Pinpoint the cell where the given text exists, returning its [X, Y] midpoint coordinate. 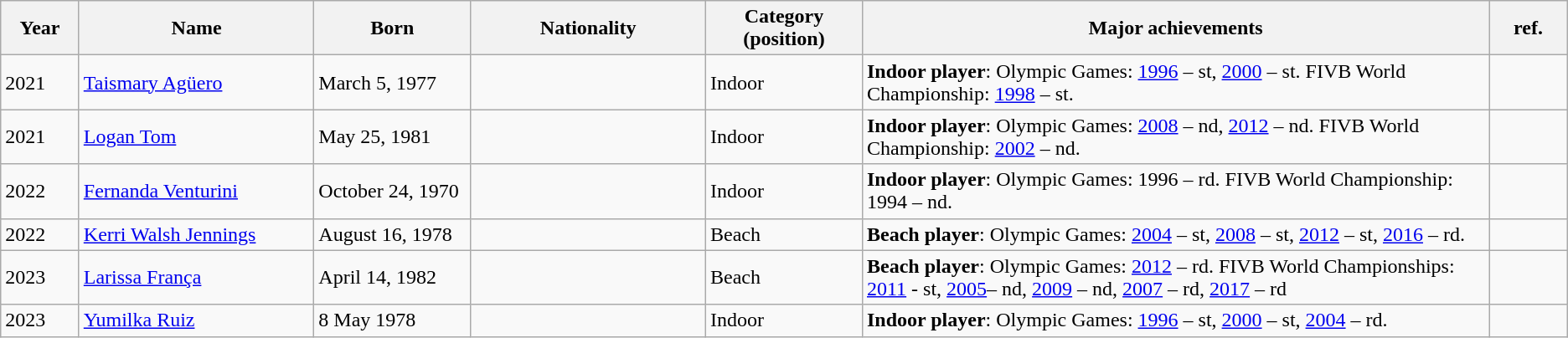
Indoor player: Olympic Games: 1996 – st, 2000 – st. FIVB World Championship: 1998 – st. [1175, 82]
Category (position) [784, 28]
May 25, 1981 [392, 137]
Kerri Walsh Jennings [196, 234]
Nationality [588, 28]
Beach player: Olympic Games: 2004 – st, 2008 – st, 2012 – st, 2016 – rd. [1175, 234]
October 24, 1970 [392, 191]
Taismary Agüero [196, 82]
ref. [1529, 28]
8 May 1978 [392, 320]
Indoor player: Olympic Games: 2008 – nd, 2012 – nd. FIVB World Championship: 2002 – nd. [1175, 137]
Beach player: Olympic Games: 2012 – rd. FIVB World Championships: 2011 - st, 2005– nd, 2009 – nd, 2007 – rd, 2017 – rd [1175, 278]
August 16, 1978 [392, 234]
Fernanda Venturini [196, 191]
Yumilka Ruiz [196, 320]
Major achievements [1175, 28]
Indoor player: Olympic Games: 1996 – rd. FIVB World Championship: 1994 – nd. [1175, 191]
April 14, 1982 [392, 278]
Indoor player: Olympic Games: 1996 – st, 2000 – st, 2004 – rd. [1175, 320]
Born [392, 28]
Name [196, 28]
Year [40, 28]
Logan Tom [196, 137]
Larissa França [196, 278]
March 5, 1977 [392, 82]
